Find where the given text appears and provide that cell's center as [X, Y] coordinate. 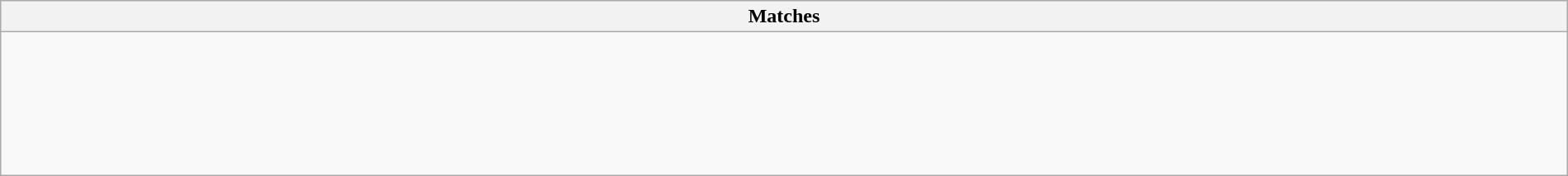
Matches [784, 17]
